From the cell containing the given text, extract its center point as (X, Y) coordinate. 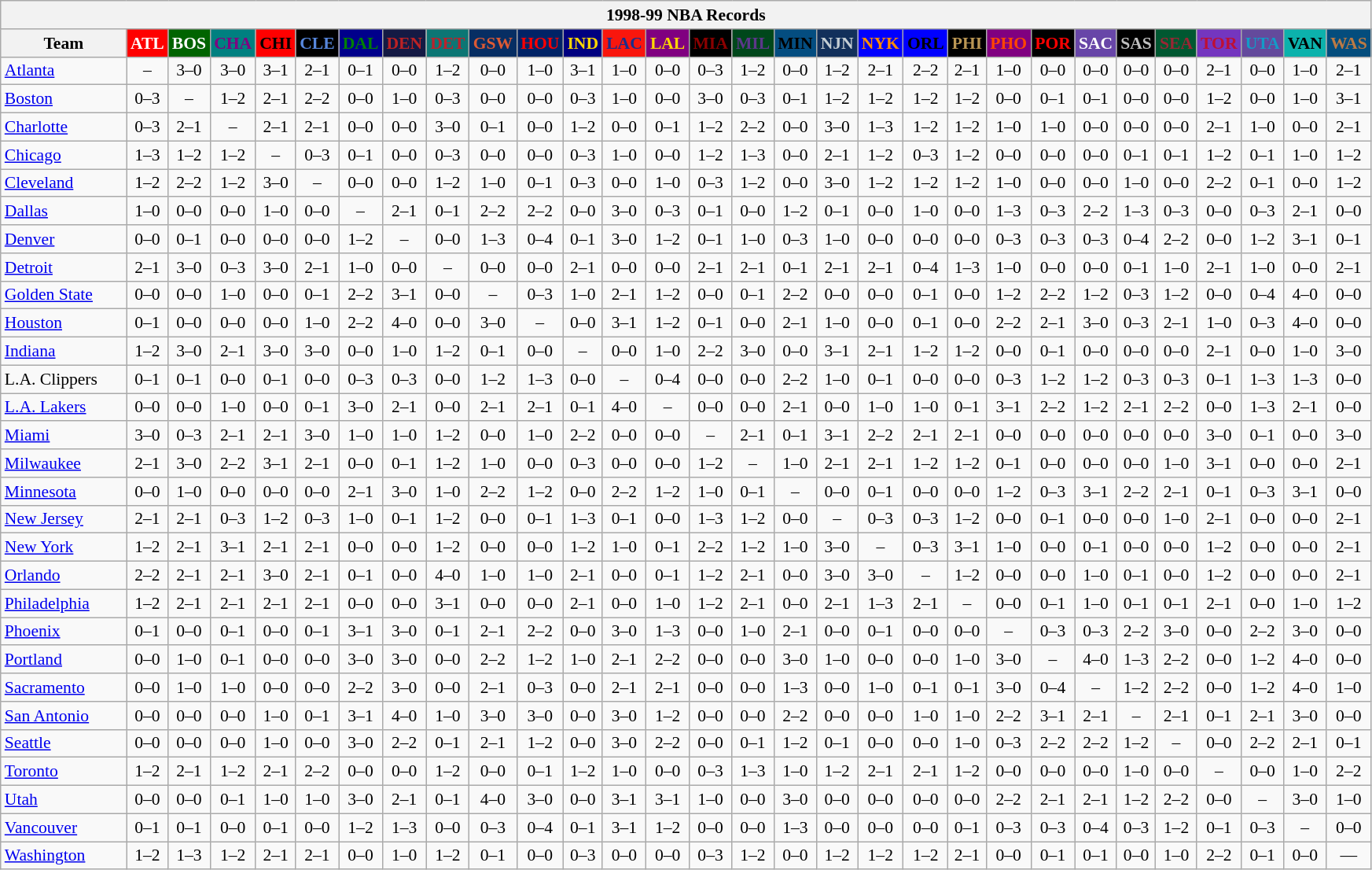
TOR (1219, 43)
Chicago (64, 155)
Minnesota (64, 492)
Orlando (64, 576)
CHA (233, 43)
Utah (64, 800)
Atlanta (64, 71)
Sacramento (64, 688)
VAN (1305, 43)
SAC (1096, 43)
GSW (494, 43)
DET (448, 43)
WAS (1349, 43)
New Jersey (64, 519)
SEA (1176, 43)
— (1349, 856)
IND (583, 43)
SAS (1136, 43)
Team (64, 43)
ATL (148, 43)
POR (1053, 43)
PHI (967, 43)
DEN (404, 43)
ORL (926, 43)
Denver (64, 239)
Washington (64, 856)
Dallas (64, 212)
DAL (361, 43)
Indiana (64, 352)
HOU (539, 43)
Toronto (64, 772)
L.A. Clippers (64, 379)
Portland (64, 660)
L.A. Lakers (64, 407)
New York (64, 547)
Philadelphia (64, 603)
PHO (1008, 43)
NJN (837, 43)
MIL (753, 43)
San Antonio (64, 716)
1998-99 NBA Records (686, 15)
BOS (189, 43)
Phoenix (64, 632)
Vancouver (64, 828)
Detroit (64, 267)
LAC (624, 43)
Boston (64, 99)
LAL (668, 43)
NYK (881, 43)
CLE (318, 43)
MIN (795, 43)
CHI (275, 43)
MIA (710, 43)
Cleveland (64, 183)
Charlotte (64, 127)
Seattle (64, 743)
Milwaukee (64, 463)
Houston (64, 323)
Golden State (64, 295)
UTA (1263, 43)
Miami (64, 436)
